Provide the (x, y) coordinate of the cell's center where the given text is located.  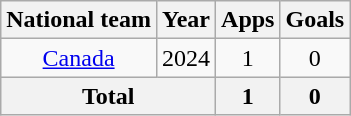
Year (186, 20)
Apps (248, 20)
2024 (186, 58)
National team (79, 20)
Canada (79, 58)
Goals (315, 20)
Total (108, 96)
